Capture the cell that displays the provided text and extract its [x, y] central coordinate. 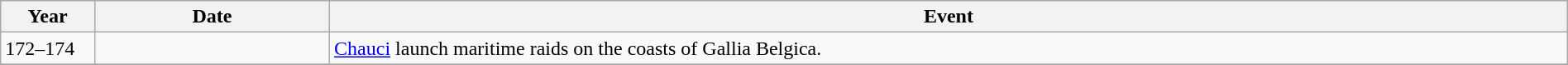
Event [949, 17]
Date [212, 17]
Chauci launch maritime raids on the coasts of Gallia Belgica. [949, 48]
Year [48, 17]
172–174 [48, 48]
